Determine the [x, y] coordinate at the center of the cell enclosing the given text.  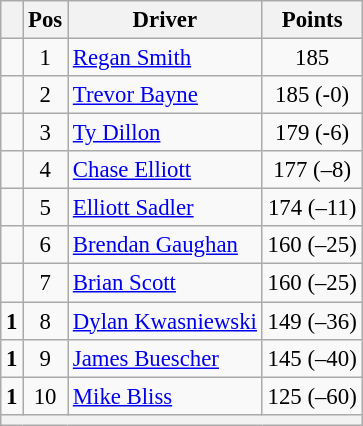
Chase Elliott [166, 170]
Points [312, 20]
145 (–40) [312, 358]
Mike Bliss [166, 396]
Trevor Bayne [166, 95]
Elliott Sadler [166, 208]
185 (-0) [312, 95]
4 [46, 170]
6 [46, 245]
8 [46, 321]
125 (–60) [312, 396]
7 [46, 283]
174 (–11) [312, 208]
185 [312, 58]
3 [46, 133]
179 (-6) [312, 133]
Regan Smith [166, 58]
Brian Scott [166, 283]
10 [46, 396]
2 [46, 95]
James Buescher [166, 358]
Dylan Kwasniewski [166, 321]
Brendan Gaughan [166, 245]
9 [46, 358]
5 [46, 208]
149 (–36) [312, 321]
Pos [46, 20]
177 (–8) [312, 170]
Ty Dillon [166, 133]
Driver [166, 20]
